From the cell containing the given text, extract its center point as (X, Y) coordinate. 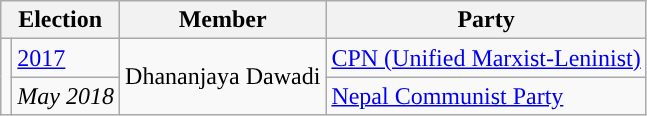
Dhananjaya Dawadi (223, 77)
Election (60, 20)
Nepal Communist Party (486, 96)
Member (223, 20)
May 2018 (66, 96)
Party (486, 20)
CPN (Unified Marxist-Leninist) (486, 58)
2017 (66, 58)
